Capture the cell that displays the provided text and extract its (X, Y) central coordinate. 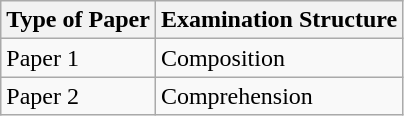
Paper 1 (78, 58)
Examination Structure (278, 20)
Composition (278, 58)
Type of Paper (78, 20)
Paper 2 (78, 96)
Comprehension (278, 96)
